For the text-containing cell, return its midpoint in (X, Y) coordinate format. 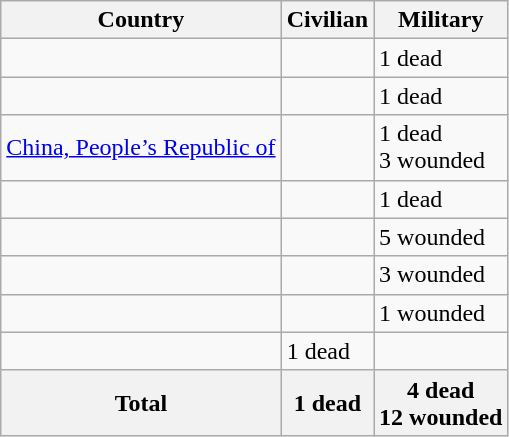
1 wounded (441, 313)
1 dead3 wounded (441, 148)
Country (141, 20)
5 wounded (441, 237)
4 dead12 wounded (441, 402)
Civilian (327, 20)
Total (141, 402)
Military (441, 20)
3 wounded (441, 275)
China, People’s Republic of (141, 148)
